Pinpoint the cell where the given text exists, returning its (x, y) midpoint coordinate. 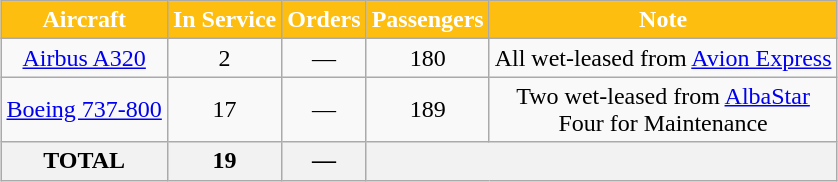
Orders (324, 20)
Aircraft (84, 20)
Boeing 737-800 (84, 110)
2 (224, 58)
Passengers (428, 20)
Two wet-leased from AlbaStarFour for Maintenance (663, 110)
19 (224, 161)
Airbus A320 (84, 58)
180 (428, 58)
189 (428, 110)
In Service (224, 20)
TOTAL (84, 161)
17 (224, 110)
Note (663, 20)
All wet-leased from Avion Express (663, 58)
